Determine the (X, Y) coordinate at the center of the cell enclosing the given text.  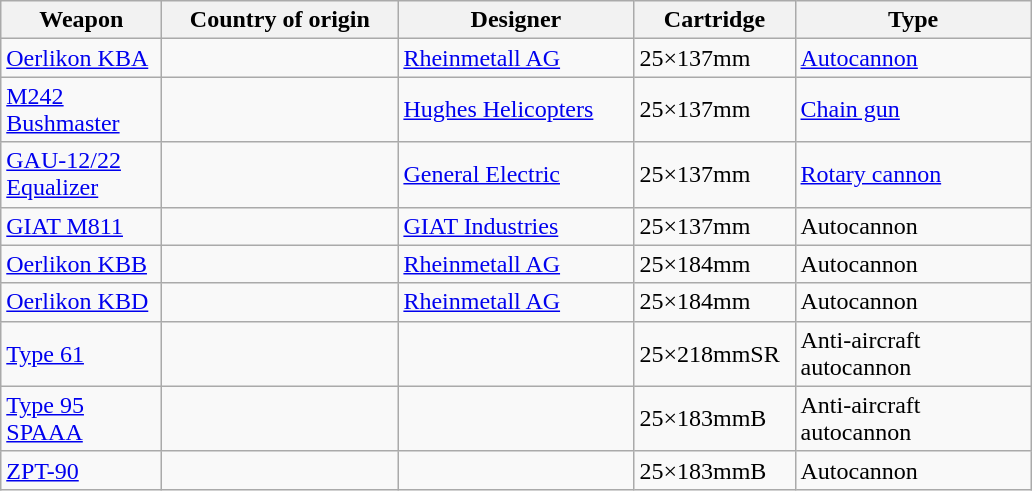
GAU-12/22 Equalizer (82, 174)
Weapon (82, 20)
Cartridge (714, 20)
Oerlikon KBB (82, 264)
25×218mmSR (714, 354)
Type 61 (82, 354)
Type (913, 20)
ZPT-90 (82, 470)
Oerlikon KBD (82, 302)
GIAT Industries (516, 226)
General Electric (516, 174)
M242 Bushmaster (82, 110)
Hughes Helicopters (516, 110)
Country of origin (280, 20)
Designer (516, 20)
Type 95 SPAAA (82, 418)
Oerlikon KBA (82, 58)
GIAT M811 (82, 226)
Chain gun (913, 110)
Rotary cannon (913, 174)
